Pinpoint the cell where the given text exists, returning its (X, Y) midpoint coordinate. 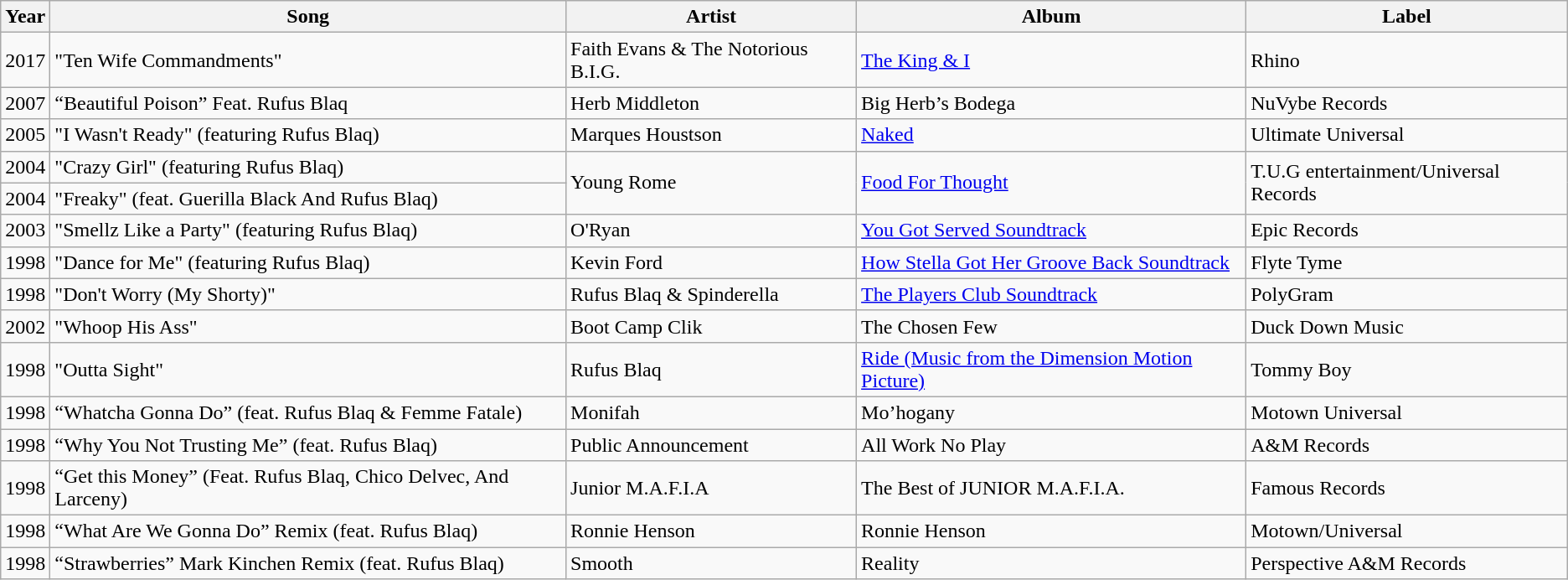
Marques Houstson (712, 135)
Motown Universal (1407, 412)
“Strawberries” Mark Kinchen Remix (feat. Rufus Blaq) (308, 563)
Label (1407, 17)
"Crazy Girl" (featuring Rufus Blaq) (308, 167)
Ultimate Universal (1407, 135)
"Outta Sight" (308, 369)
Famous Records (1407, 488)
NuVybe Records (1407, 103)
Song (308, 17)
“Why You Not Trusting Me” (feat. Rufus Blaq) (308, 445)
Tommy Boy (1407, 369)
"Dance for Me" (featuring Rufus Blaq) (308, 262)
Flyte Tyme (1407, 262)
2005 (25, 135)
"Whoop His Ass" (308, 326)
2003 (25, 230)
All Work No Play (1052, 445)
"Don't Worry (My Shorty)" (308, 294)
O'Ryan (712, 230)
Monifah (712, 412)
2017 (25, 60)
“What Are We Gonna Do” Remix (feat. Rufus Blaq) (308, 531)
You Got Served Soundtrack (1052, 230)
Public Announcement (712, 445)
2002 (25, 326)
Perspective A&M Records (1407, 563)
The Best of JUNIOR M.A.F.I.A. (1052, 488)
T.U.G entertainment/Universal Records (1407, 183)
"Freaky" (feat. Guerilla Black And Rufus Blaq) (308, 199)
Junior M.A.F.I.A (712, 488)
Big Herb’s Bodega (1052, 103)
The Players Club Soundtrack (1052, 294)
A&M Records (1407, 445)
Artist (712, 17)
“Get this Money” (Feat. Rufus Blaq, Chico Delvec, And Larceny) (308, 488)
Reality (1052, 563)
Ride (Music from the Dimension Motion Picture) (1052, 369)
The King & I (1052, 60)
Rufus Blaq (712, 369)
“Whatcha Gonna Do” (feat. Rufus Blaq & Femme Fatale) (308, 412)
Motown/Universal (1407, 531)
"Ten Wife Commandments" (308, 60)
The Chosen Few (1052, 326)
Kevin Ford (712, 262)
Rufus Blaq & Spinderella (712, 294)
How Stella Got Her Groove Back Soundtrack (1052, 262)
Smooth (712, 563)
Epic Records (1407, 230)
"Smellz Like a Party" (featuring Rufus Blaq) (308, 230)
"I Wasn't Ready" (featuring Rufus Blaq) (308, 135)
Young Rome (712, 183)
Year (25, 17)
PolyGram (1407, 294)
Rhino (1407, 60)
Naked (1052, 135)
Herb Middleton (712, 103)
Food For Thought (1052, 183)
Boot Camp Clik (712, 326)
Duck Down Music (1407, 326)
Mo’hogany (1052, 412)
Album (1052, 17)
2007 (25, 103)
Faith Evans & The Notorious B.I.G. (712, 60)
“Beautiful Poison” Feat. Rufus Blaq (308, 103)
